Provide the [X, Y] coordinate of the cell's center where the given text is located.  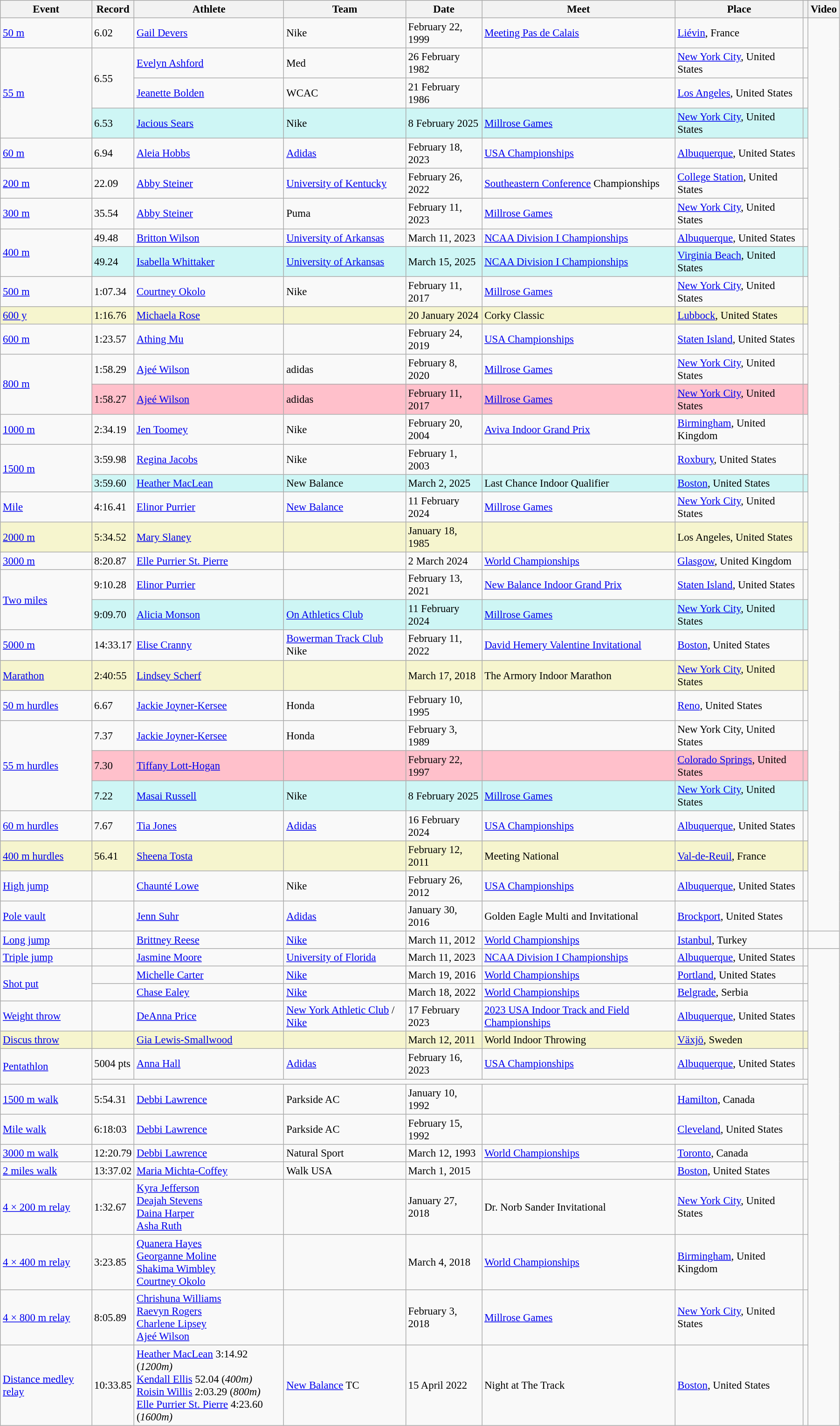
Brittney Reese [209, 940]
12:20.79 [113, 1153]
20 January 2024 [444, 315]
Weight throw [46, 1016]
Sheena Tosta [209, 856]
49.24 [113, 261]
January 27, 2018 [444, 1207]
Brockport, United States [739, 916]
3000 m [46, 561]
WCAC [345, 93]
New Balance TC [345, 1385]
Record [113, 9]
February 15, 1992 [444, 1129]
8:05.89 [113, 1317]
1:32.67 [113, 1207]
Puma [345, 214]
Video [824, 9]
Gail Devers [209, 34]
Glasgow, United Kingdom [739, 561]
Golden Eagle Multi and Invitational [578, 916]
Virginia Beach, United States [739, 261]
February 11, 2023 [444, 214]
9:10.28 [113, 585]
College Station, United States [739, 184]
7.22 [113, 796]
Shot put [46, 984]
60 m [46, 154]
7.30 [113, 765]
2023 USA Indoor Track and Field Championships [578, 1016]
4 × 400 m relay [46, 1262]
Gia Lewis-Smallwood [209, 1040]
January 10, 1992 [444, 1099]
6.67 [113, 706]
Med [345, 63]
February 13, 2021 [444, 585]
3:59.98 [113, 460]
Pentathlon [46, 1067]
Night at The Track [578, 1385]
4 × 800 m relay [46, 1317]
Dr. Norb Sander Invitational [578, 1207]
Istanbul, Turkey [739, 940]
6.94 [113, 154]
50 m [46, 34]
February 22, 1997 [444, 765]
4:16.41 [113, 507]
Växjö, Sweden [739, 1040]
35.54 [113, 214]
9:09.70 [113, 615]
Marathon [46, 675]
Regina Jacobs [209, 460]
January 18, 1985 [444, 537]
3:23.85 [113, 1262]
55 m hurdles [46, 765]
Elise Cranny [209, 645]
Meeting National [578, 856]
February 16, 2023 [444, 1064]
University of Florida [345, 958]
6.55 [113, 78]
5000 m [46, 645]
On Athletics Club [345, 615]
7.37 [113, 736]
Maria Michta-Coffey [209, 1171]
Triple jump [46, 958]
February 22, 1999 [444, 34]
8:20.87 [113, 561]
Tiffany Lott-Hogan [209, 765]
1:16.76 [113, 315]
Lubbock, United States [739, 315]
Chrishuna WilliamsRaevyn RogersCharlene LipseyAjeé Wilson [209, 1317]
800 m [46, 384]
1:07.34 [113, 292]
March 18, 2022 [444, 992]
Aviva Indoor Grand Prix [578, 430]
February 26, 2012 [444, 886]
Walk USA [345, 1171]
Colorado Springs, United States [739, 765]
Last Chance Indoor Qualifier [578, 483]
February 12, 2011 [444, 856]
17 February 2023 [444, 1016]
January 30, 2016 [444, 916]
14:33.17 [113, 645]
26 February 1982 [444, 63]
Meet [578, 9]
Two miles [46, 599]
February 26, 2022 [444, 184]
2 March 2024 [444, 561]
Evelyn Ashford [209, 63]
Jen Toomey [209, 430]
6.53 [113, 123]
The Armory Indoor Marathon [578, 675]
Masai Russell [209, 796]
March 4, 2018 [444, 1262]
3:59.60 [113, 483]
Bowerman Track Club Nike [345, 645]
1:58.29 [113, 369]
Meeting Pas de Calais [578, 34]
1:58.27 [113, 399]
Pole vault [46, 916]
5:34.52 [113, 537]
Jasmine Moore [209, 958]
February 18, 2023 [444, 154]
Date [444, 9]
Reno, United States [739, 706]
February 10, 1995 [444, 706]
Natural Sport [345, 1153]
New Balance Indoor Grand Prix [578, 585]
Jenn Suhr [209, 916]
3000 m walk [46, 1153]
2 miles walk [46, 1171]
Chase Ealey [209, 992]
Heather MacLean [209, 483]
Belgrade, Serbia [739, 992]
Val-de-Reuil, France [739, 856]
Athing Mu [209, 339]
55 m [46, 93]
Kyra JeffersonDeajah StevensDaina HarperAsha Ruth [209, 1207]
Liévin, France [739, 34]
Tia Jones [209, 826]
March 1, 2015 [444, 1171]
February 11, 2022 [444, 645]
February 1, 2003 [444, 460]
Quanera HayesGeorganne MolineShakima WimbleyCourtney Okolo [209, 1262]
New York Athletic Club / Nike [345, 1016]
Event [46, 9]
Jacious Sears [209, 123]
Athlete [209, 9]
March 2, 2025 [444, 483]
Mile walk [46, 1129]
5004 pts [113, 1064]
2:34.19 [113, 430]
Hamilton, Canada [739, 1099]
Toronto, Canada [739, 1153]
Chaunté Lowe [209, 886]
February 24, 2019 [444, 339]
Alicia Monson [209, 615]
Elle Purrier St. Pierre [209, 561]
March 17, 2018 [444, 675]
400 m hurdles [46, 856]
February 3, 1989 [444, 736]
50 m hurdles [46, 706]
Jeanette Bolden [209, 93]
Britton Wilson [209, 238]
Courtney Okolo [209, 292]
Long jump [46, 940]
Heather MacLean 3:14.92 (1200m)Kendall Ellis 52.04 (400m)Roisin Willis 2:03.29 (800m)Elle Purrier St. Pierre 4:23.60 (1600m) [209, 1385]
600 y [46, 315]
5:54.31 [113, 1099]
Lindsey Scherf [209, 675]
March 12, 1993 [444, 1153]
10:33.85 [113, 1385]
Distance medley relay [46, 1385]
300 m [46, 214]
4 × 200 m relay [46, 1207]
60 m hurdles [46, 826]
March 12, 2011 [444, 1040]
World Indoor Throwing [578, 1040]
2:40:55 [113, 675]
Anna Hall [209, 1064]
High jump [46, 886]
13:37.02 [113, 1171]
1500 m [46, 468]
200 m [46, 184]
500 m [46, 292]
Michaela Rose [209, 315]
Team [345, 9]
Michelle Carter [209, 975]
56.41 [113, 856]
Place [739, 9]
University of Kentucky [345, 184]
Mary Slaney [209, 537]
David Hemery Valentine Invitational [578, 645]
February 8, 2020 [444, 369]
February 20, 2004 [444, 430]
6.02 [113, 34]
March 11, 2012 [444, 940]
21 February 1986 [444, 93]
15 April 2022 [444, 1385]
Cleveland, United States [739, 1129]
Discus throw [46, 1040]
Mile [46, 507]
Corky Classic [578, 315]
DeAnna Price [209, 1016]
1:23.57 [113, 339]
1000 m [46, 430]
Aleia Hobbs [209, 154]
1500 m walk [46, 1099]
March 19, 2016 [444, 975]
7.67 [113, 826]
Roxbury, United States [739, 460]
16 February 2024 [444, 826]
February 3, 2018 [444, 1317]
Southeastern Conference Championships [578, 184]
400 m [46, 253]
600 m [46, 339]
2000 m [46, 537]
Portland, United States [739, 975]
49.48 [113, 238]
March 15, 2025 [444, 261]
6:18:03 [113, 1129]
22.09 [113, 184]
Isabella Whittaker [209, 261]
